Return (x, y) of the center of cell containing provided text 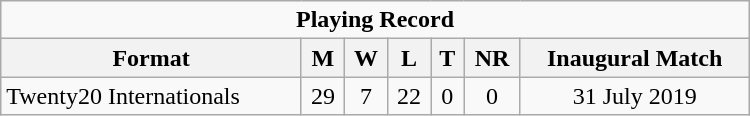
L (410, 58)
NR (492, 58)
7 (366, 96)
W (366, 58)
31 July 2019 (634, 96)
29 (322, 96)
Playing Record (375, 20)
T (448, 58)
M (322, 58)
22 (410, 96)
Format (152, 58)
Inaugural Match (634, 58)
Twenty20 Internationals (152, 96)
